Find where the given text appears and provide that cell's center as (X, Y) coordinate. 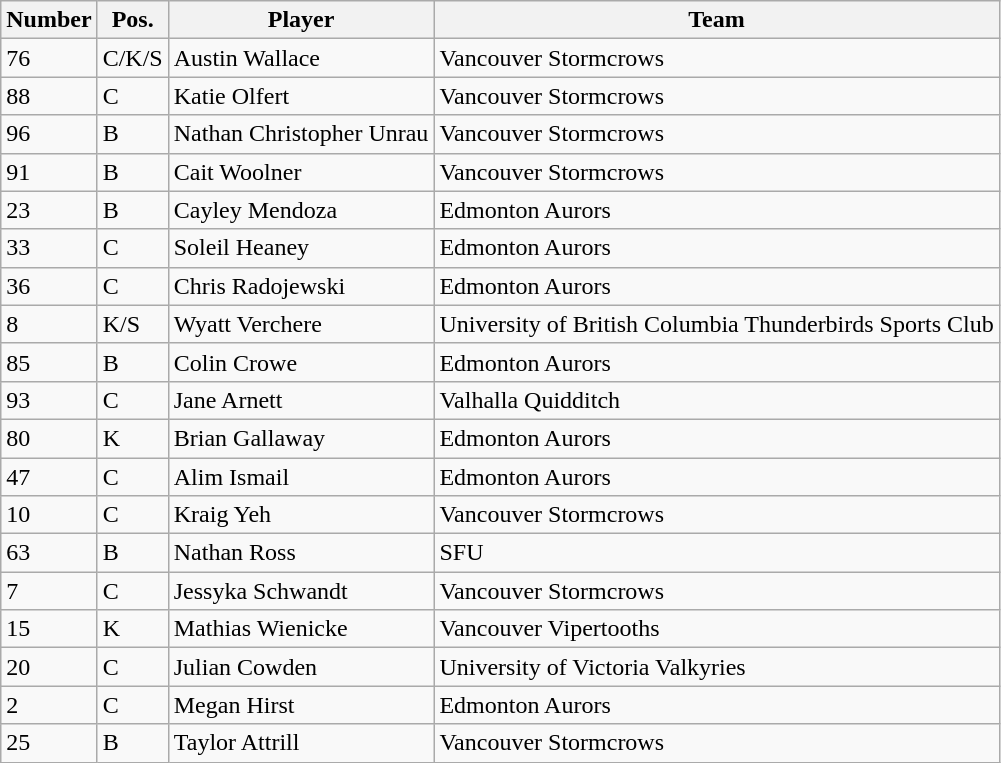
23 (49, 210)
Colin Crowe (301, 362)
76 (49, 58)
91 (49, 172)
Cayley Mendoza (301, 210)
Jane Arnett (301, 400)
96 (49, 134)
25 (49, 743)
20 (49, 667)
Chris Radojewski (301, 286)
Team (716, 20)
Megan Hirst (301, 705)
Nathan Ross (301, 553)
Kraig Yeh (301, 515)
Pos. (132, 20)
Katie Olfert (301, 96)
Mathias Wienicke (301, 629)
7 (49, 591)
33 (49, 248)
Alim Ismail (301, 477)
15 (49, 629)
88 (49, 96)
Nathan Christopher Unrau (301, 134)
Valhalla Quidditch (716, 400)
36 (49, 286)
Brian Gallaway (301, 438)
Number (49, 20)
47 (49, 477)
SFU (716, 553)
K/S (132, 324)
Austin Wallace (301, 58)
University of British Columbia Thunderbirds Sports Club (716, 324)
63 (49, 553)
80 (49, 438)
Taylor Attrill (301, 743)
8 (49, 324)
93 (49, 400)
Player (301, 20)
Vancouver Vipertooths (716, 629)
Cait Woolner (301, 172)
85 (49, 362)
Soleil Heaney (301, 248)
University of Victoria Valkyries (716, 667)
10 (49, 515)
Jessyka Schwandt (301, 591)
Wyatt Verchere (301, 324)
C/K/S (132, 58)
2 (49, 705)
Julian Cowden (301, 667)
